Pinpoint the cell where the given text exists, returning its (x, y) midpoint coordinate. 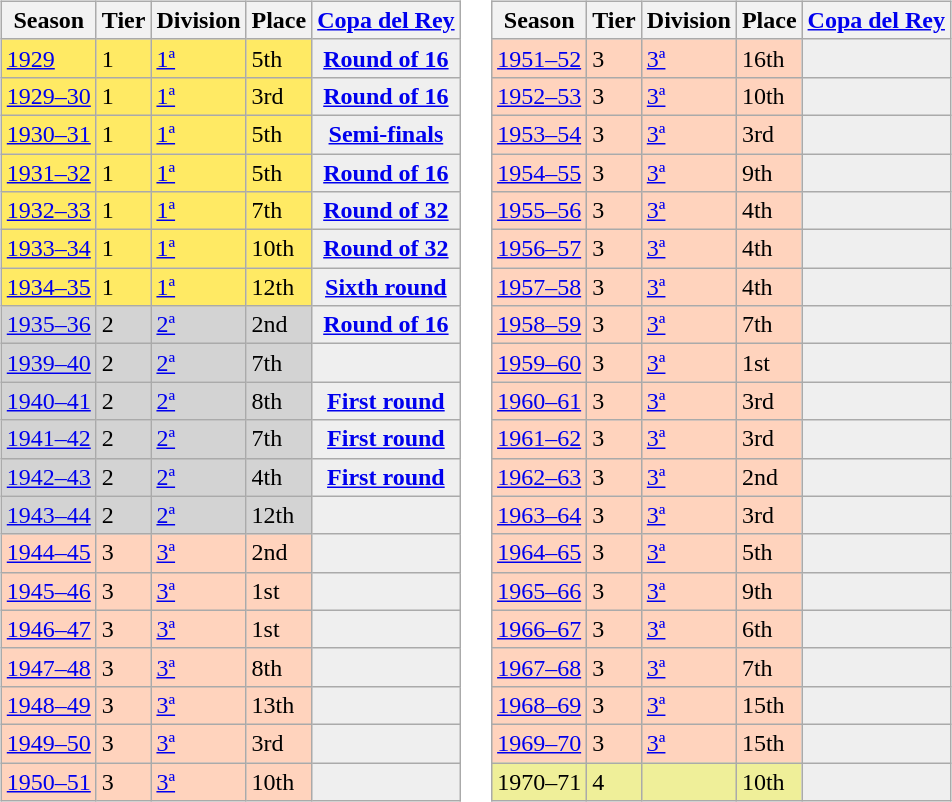
1965–66 (540, 591)
4 (614, 781)
16th (769, 58)
1947–48 (48, 667)
1954–55 (540, 173)
1944–45 (48, 553)
1945–46 (48, 591)
1968–69 (540, 705)
1959–60 (540, 363)
1933–34 (48, 249)
1948–49 (48, 705)
1939–40 (48, 363)
1935–36 (48, 325)
Sixth round (386, 287)
1940–41 (48, 401)
6th (769, 629)
1966–67 (540, 629)
1952–53 (540, 96)
1934–35 (48, 287)
Semi-finals (386, 134)
1929–30 (48, 96)
1950–51 (48, 781)
1963–64 (540, 515)
1962–63 (540, 477)
1970–71 (540, 781)
1957–58 (540, 287)
1929 (48, 58)
1964–65 (540, 553)
1969–70 (540, 743)
13th (279, 705)
1930–31 (48, 134)
1941–42 (48, 439)
1949–50 (48, 743)
1953–54 (540, 134)
1946–47 (48, 629)
1932–33 (48, 211)
1942–43 (48, 477)
1951–52 (540, 58)
1943–44 (48, 515)
1967–68 (540, 667)
1960–61 (540, 401)
1931–32 (48, 173)
1955–56 (540, 211)
1956–57 (540, 249)
1958–59 (540, 325)
1961–62 (540, 439)
